Search for the cell housing the specified text and yield its [x, y] center coordinate. 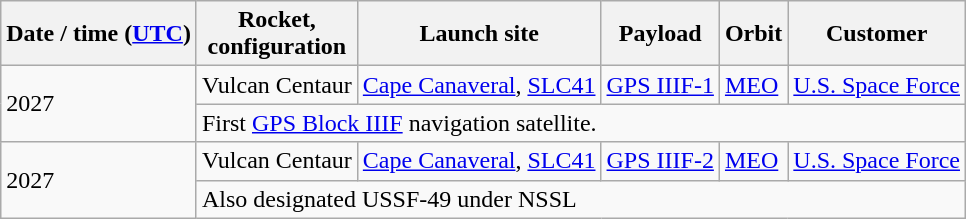
GPS IIIF-1 [660, 85]
First GPS Block IIIF navigation satellite. [580, 123]
Customer [877, 34]
Date / time (UTC) [99, 34]
Rocket, configuration [276, 34]
Also designated USSF-49 under NSSL [580, 199]
Payload [660, 34]
Orbit [753, 34]
GPS IIIF-2 [660, 161]
Launch site [479, 34]
